Locate the cell with the specified text and output its (X, Y) center coordinate. 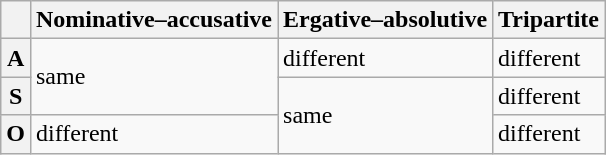
O (16, 134)
S (16, 96)
Tripartite (549, 20)
Nominative–accusative (154, 20)
Ergative–absolutive (386, 20)
A (16, 58)
